Return (x, y) of the center of cell containing provided text 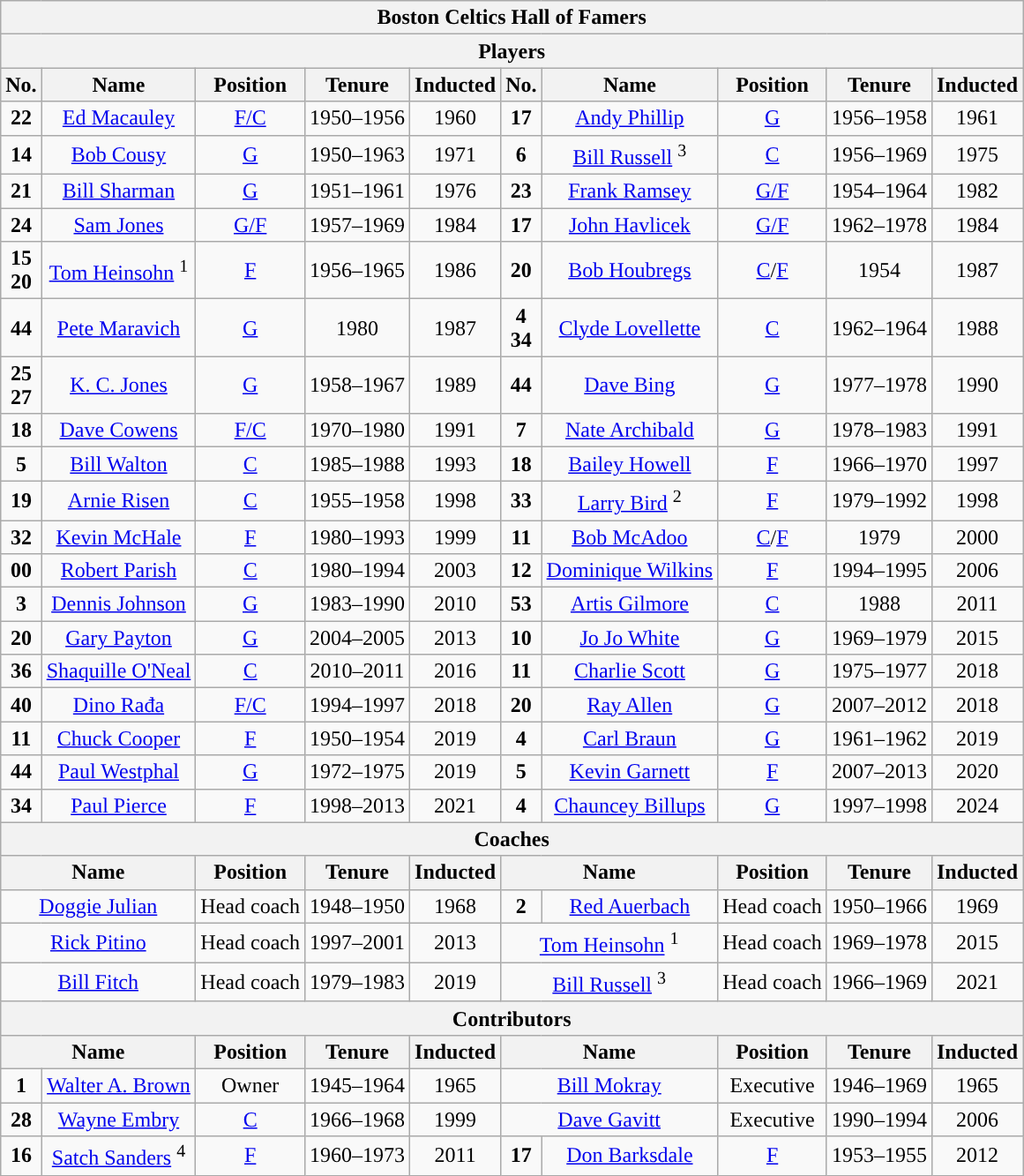
Charlie Scott (630, 671)
3 (21, 604)
1945–1964 (356, 1086)
Dave Bing (630, 385)
1975 (977, 155)
1962–1978 (878, 225)
Rick Pitino (99, 942)
16 (21, 1156)
Bill Fitch (99, 983)
1950–1963 (356, 155)
2007–2012 (878, 705)
23 (521, 191)
1990 (977, 385)
Ed Macauley (118, 118)
1956–1969 (878, 155)
1998–2013 (356, 805)
32 (21, 537)
1956–1958 (878, 118)
28 (21, 1120)
7 (521, 431)
Dave Gavitt (609, 1120)
Don Barksdale (630, 1156)
53 (521, 604)
2012 (977, 1156)
Paul Pierce (118, 805)
Ray Allen (630, 705)
1950–1956 (356, 118)
1954–1964 (878, 191)
1993 (455, 464)
Artis Gilmore (630, 604)
21 (21, 191)
Nate Archibald (630, 431)
1950–1966 (878, 906)
2020 (977, 772)
6 (521, 155)
1958–1967 (356, 385)
40 (21, 705)
Kevin McHale (118, 537)
19 (21, 501)
2010–2011 (356, 671)
Chuck Cooper (118, 738)
1946–1969 (878, 1086)
33 (521, 501)
Doggie Julian (99, 906)
Dino Rađa (118, 705)
1979–1983 (356, 983)
1979–1992 (878, 501)
Dominique Wilkins (630, 571)
2003 (455, 571)
2004–2005 (356, 638)
1979 (878, 537)
1956–1965 (356, 270)
2 (521, 906)
1954 (878, 270)
Satch Sanders 4 (118, 1156)
1960–1973 (356, 1156)
Wayne Embry (118, 1120)
1980–1994 (356, 571)
Bob Houbregs (630, 270)
1966–1969 (878, 983)
Owner (250, 1086)
Jo Jo White (630, 638)
Dennis Johnson (118, 604)
00 (21, 571)
Paul Westphal (118, 772)
36 (21, 671)
Pete Maravich (118, 328)
1968 (455, 906)
Red Auerbach (630, 906)
Sam Jones (118, 225)
Dave Cowens (118, 431)
1994–1997 (356, 705)
1961 (977, 118)
Carl Braun (630, 738)
Bailey Howell (630, 464)
1969 (977, 906)
Coaches (512, 839)
1966–1968 (356, 1120)
22 (21, 118)
1982 (977, 191)
1972–1975 (356, 772)
1986 (455, 270)
1970–1980 (356, 431)
1966–1970 (878, 464)
Contributors (512, 1018)
1948–1950 (356, 906)
1520 (21, 270)
Shaquille O'Neal (118, 671)
Bob Cousy (118, 155)
1983–1990 (356, 604)
Players (512, 51)
10 (521, 638)
1990–1994 (878, 1120)
Boston Celtics Hall of Famers (512, 18)
1997 (977, 464)
1950–1954 (356, 738)
1997–1998 (878, 805)
34 (21, 805)
Andy Phillip (630, 118)
Arnie Risen (118, 501)
1962–1964 (878, 328)
Bill Walton (118, 464)
1989 (455, 385)
1985–1988 (356, 464)
Bill Mokray (609, 1086)
1951–1961 (356, 191)
2010 (455, 604)
1975–1977 (878, 671)
Bill Sharman (118, 191)
K. C. Jones (118, 385)
2527 (21, 385)
1976 (455, 191)
John Havlicek (630, 225)
1960 (455, 118)
Gary Payton (118, 638)
2024 (977, 805)
Chauncey Billups (630, 805)
24 (21, 225)
Robert Parish (118, 571)
1997–2001 (356, 942)
Clyde Lovellette (630, 328)
1994–1995 (878, 571)
1971 (455, 155)
1980–1993 (356, 537)
1 (21, 1086)
1961–1962 (878, 738)
2000 (977, 537)
1953–1955 (878, 1156)
1957–1969 (356, 225)
12 (521, 571)
1980 (356, 328)
1969–1979 (878, 638)
2007–2013 (878, 772)
Frank Ramsey (630, 191)
1978–1983 (878, 431)
1955–1958 (356, 501)
Larry Bird 2 (630, 501)
1969–1978 (878, 942)
14 (21, 155)
434 (521, 328)
2016 (455, 671)
1977–1978 (878, 385)
Walter A. Brown (118, 1086)
Kevin Garnett (630, 772)
Bob McAdoo (630, 537)
